Search for the cell housing the specified text and yield its [x, y] center coordinate. 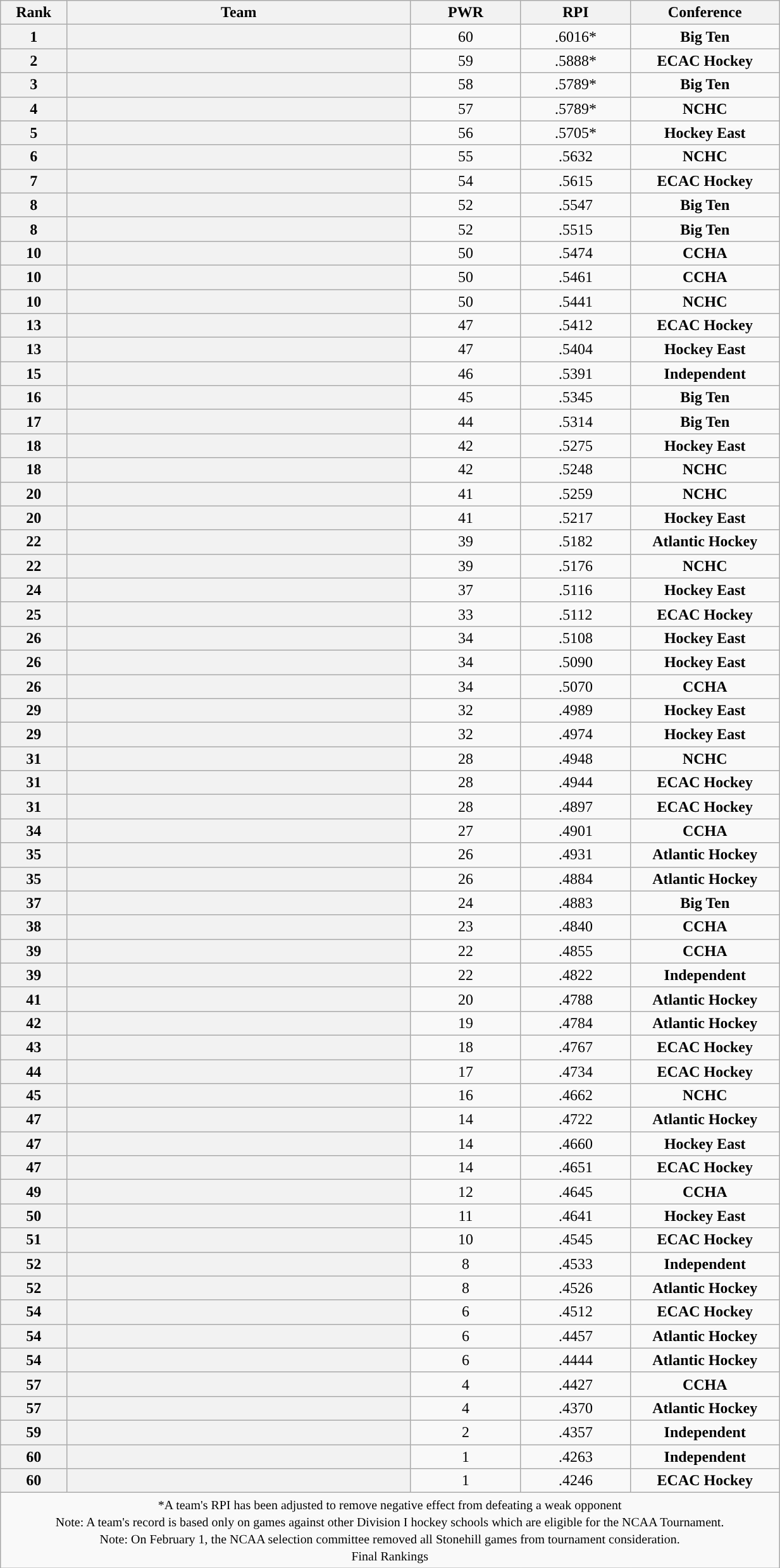
.5090 [576, 662]
11 [466, 1216]
.4944 [576, 783]
.5345 [576, 398]
.4883 [576, 903]
.5259 [576, 494]
.4974 [576, 735]
46 [466, 374]
.4948 [576, 759]
.5461 [576, 277]
.5108 [576, 638]
.4651 [576, 1168]
.4545 [576, 1240]
RPI [576, 13]
.5116 [576, 590]
.5275 [576, 446]
43 [34, 1047]
.5615 [576, 181]
.4901 [576, 831]
23 [466, 927]
.4660 [576, 1144]
.5217 [576, 518]
.4641 [576, 1216]
55 [466, 157]
.4897 [576, 807]
7 [34, 181]
27 [466, 831]
58 [466, 85]
.4246 [576, 1481]
.4662 [576, 1096]
.4512 [576, 1312]
51 [34, 1240]
5 [34, 133]
.5705* [576, 133]
Team [239, 13]
.5888* [576, 61]
.5412 [576, 326]
.4767 [576, 1047]
.5248 [576, 470]
.5632 [576, 157]
.4840 [576, 927]
.5314 [576, 422]
PWR [466, 13]
.4526 [576, 1288]
.4788 [576, 999]
25 [34, 614]
56 [466, 133]
3 [34, 85]
.4855 [576, 951]
.5515 [576, 229]
Rank [34, 13]
15 [34, 374]
.5441 [576, 302]
.4989 [576, 711]
.4370 [576, 1408]
.4263 [576, 1456]
.5182 [576, 542]
.5112 [576, 614]
.5391 [576, 374]
.4784 [576, 1023]
.6016* [576, 37]
19 [466, 1023]
.4722 [576, 1120]
.5474 [576, 253]
12 [466, 1192]
.4357 [576, 1432]
.4822 [576, 975]
.4427 [576, 1384]
.5176 [576, 566]
38 [34, 927]
.4444 [576, 1360]
49 [34, 1192]
Conference [705, 13]
.5070 [576, 686]
.4884 [576, 879]
.4457 [576, 1336]
.4645 [576, 1192]
.4734 [576, 1072]
.4533 [576, 1264]
.5547 [576, 205]
.4931 [576, 855]
.5404 [576, 350]
33 [466, 614]
